Detect which cell encompasses the target text, then output its [X, Y] center coordinate. 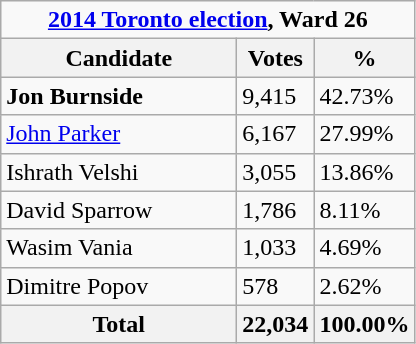
2014 Toronto election, Ward 26 [208, 20]
22,034 [276, 324]
Votes [276, 58]
4.69% [364, 248]
9,415 [276, 96]
100.00% [364, 324]
1,033 [276, 248]
Ishrath Velshi [119, 172]
8.11% [364, 210]
578 [276, 286]
David Sparrow [119, 210]
42.73% [364, 96]
Jon Burnside [119, 96]
John Parker [119, 134]
Wasim Vania [119, 248]
Dimitre Popov [119, 286]
Total [119, 324]
3,055 [276, 172]
Candidate [119, 58]
1,786 [276, 210]
6,167 [276, 134]
27.99% [364, 134]
2.62% [364, 286]
13.86% [364, 172]
% [364, 58]
